Scan for the cell matching the given text and deliver its [x, y] coordinate at center. 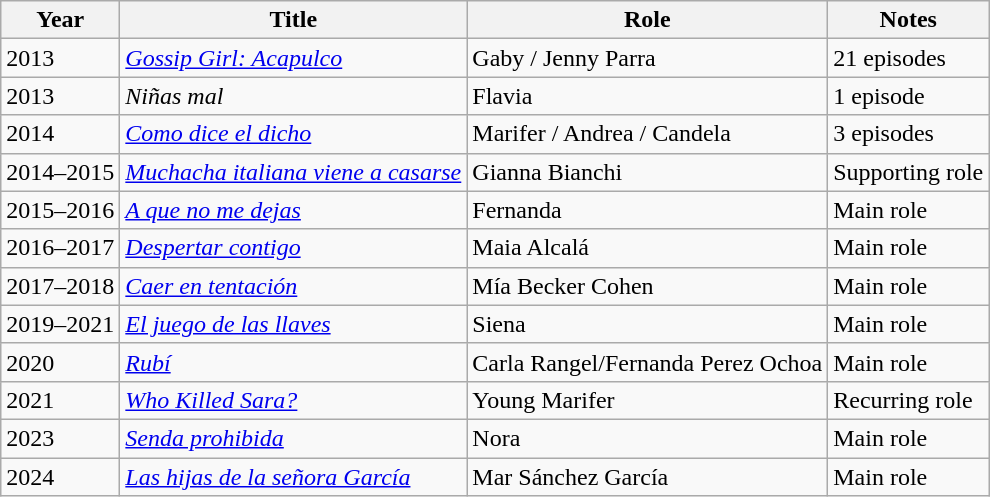
2024 [60, 477]
Title [294, 20]
Despertar contigo [294, 248]
Flavia [648, 96]
Mar Sánchez García [648, 477]
2014–2015 [60, 172]
Recurring role [908, 400]
Niñas mal [294, 96]
El juego de las llaves [294, 324]
Las hijas de la señora García [294, 477]
Senda prohibida [294, 438]
2017–2018 [60, 286]
Supporting role [908, 172]
Carla Rangel/Fernanda Perez Ochoa [648, 362]
Young Marifer [648, 400]
Gaby / Jenny Parra [648, 58]
A que no me dejas [294, 210]
2019–2021 [60, 324]
2021 [60, 400]
Gossip Girl: Acapulco [294, 58]
2015–2016 [60, 210]
Muchacha italiana viene a casarse [294, 172]
Marifer / Andrea / Candela [648, 134]
Como dice el dicho [294, 134]
Nora [648, 438]
3 episodes [908, 134]
Gianna Bianchi [648, 172]
Role [648, 20]
2020 [60, 362]
2023 [60, 438]
Year [60, 20]
21 episodes [908, 58]
Mía Becker Cohen [648, 286]
2014 [60, 134]
1 episode [908, 96]
Rubí [294, 362]
2016–2017 [60, 248]
Fernanda [648, 210]
Siena [648, 324]
Maia Alcalá [648, 248]
Who Killed Sara? [294, 400]
Notes [908, 20]
Caer en tentación [294, 286]
